Return the (X, Y) coordinate for the center point of the cell that contains the specified text.  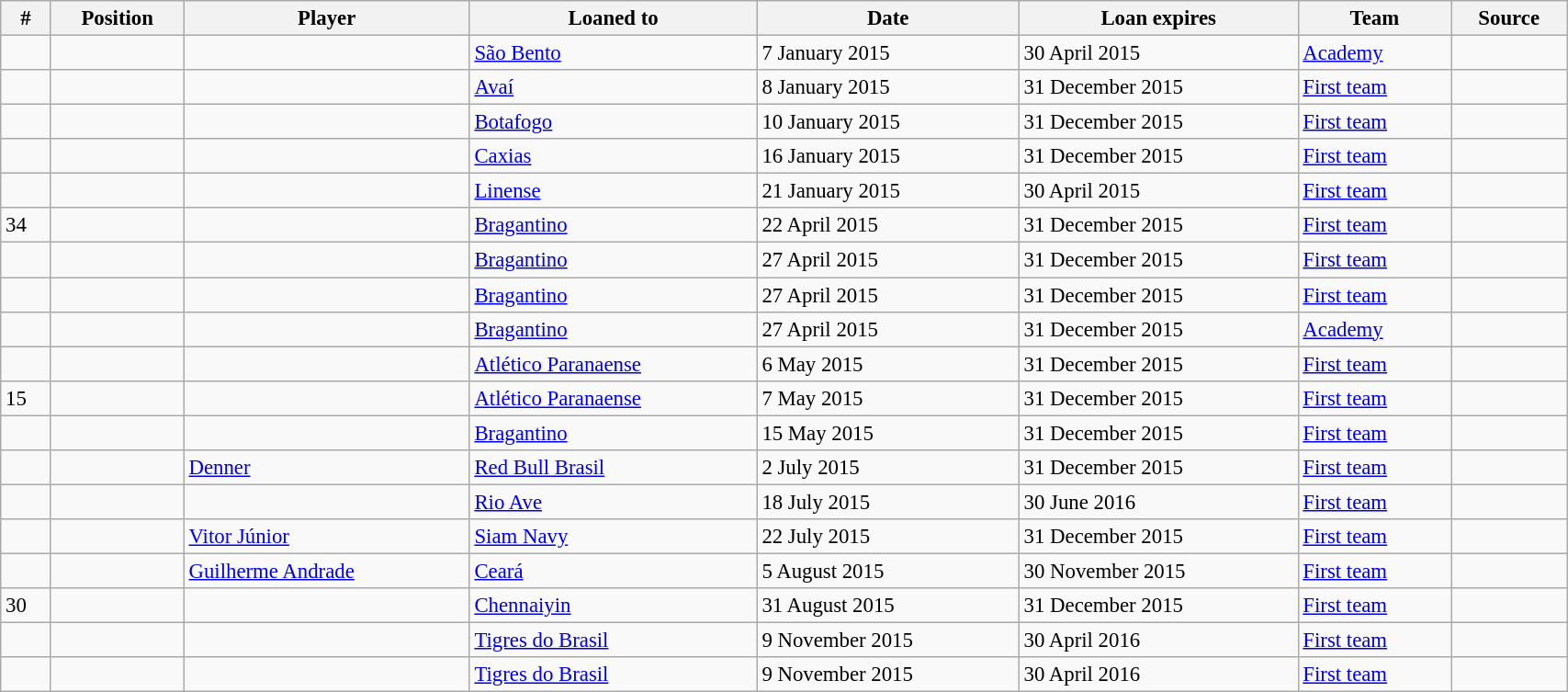
Red Bull Brasil (614, 468)
Avaí (614, 87)
Botafogo (614, 122)
15 (26, 398)
30 November 2015 (1158, 571)
Guilherme Andrade (327, 571)
6 May 2015 (887, 364)
Vitor Júnior (327, 537)
16 January 2015 (887, 156)
22 July 2015 (887, 537)
30 June 2016 (1158, 502)
10 January 2015 (887, 122)
22 April 2015 (887, 225)
Date (887, 18)
Loan expires (1158, 18)
15 May 2015 (887, 433)
Denner (327, 468)
São Bento (614, 53)
18 July 2015 (887, 502)
34 (26, 225)
Position (118, 18)
7 January 2015 (887, 53)
30 (26, 606)
# (26, 18)
Chennaiyin (614, 606)
8 January 2015 (887, 87)
Ceará (614, 571)
Loaned to (614, 18)
Caxias (614, 156)
5 August 2015 (887, 571)
Player (327, 18)
2 July 2015 (887, 468)
21 January 2015 (887, 191)
Linense (614, 191)
Team (1374, 18)
Siam Navy (614, 537)
Rio Ave (614, 502)
7 May 2015 (887, 398)
Source (1509, 18)
31 August 2015 (887, 606)
